Extract the (X, Y) coordinate from the center of the cell holding the provided text.  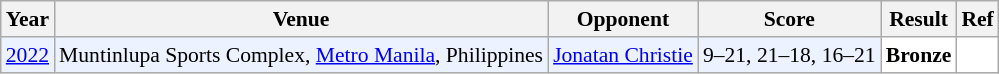
Muntinlupa Sports Complex, Metro Manila, Philippines (301, 55)
9–21, 21–18, 16–21 (790, 55)
2022 (28, 55)
Ref (977, 19)
Jonatan Christie (623, 55)
Venue (301, 19)
Result (919, 19)
Bronze (919, 55)
Opponent (623, 19)
Year (28, 19)
Score (790, 19)
